Determine the (x, y) coordinate at the center of the cell enclosing the given text.  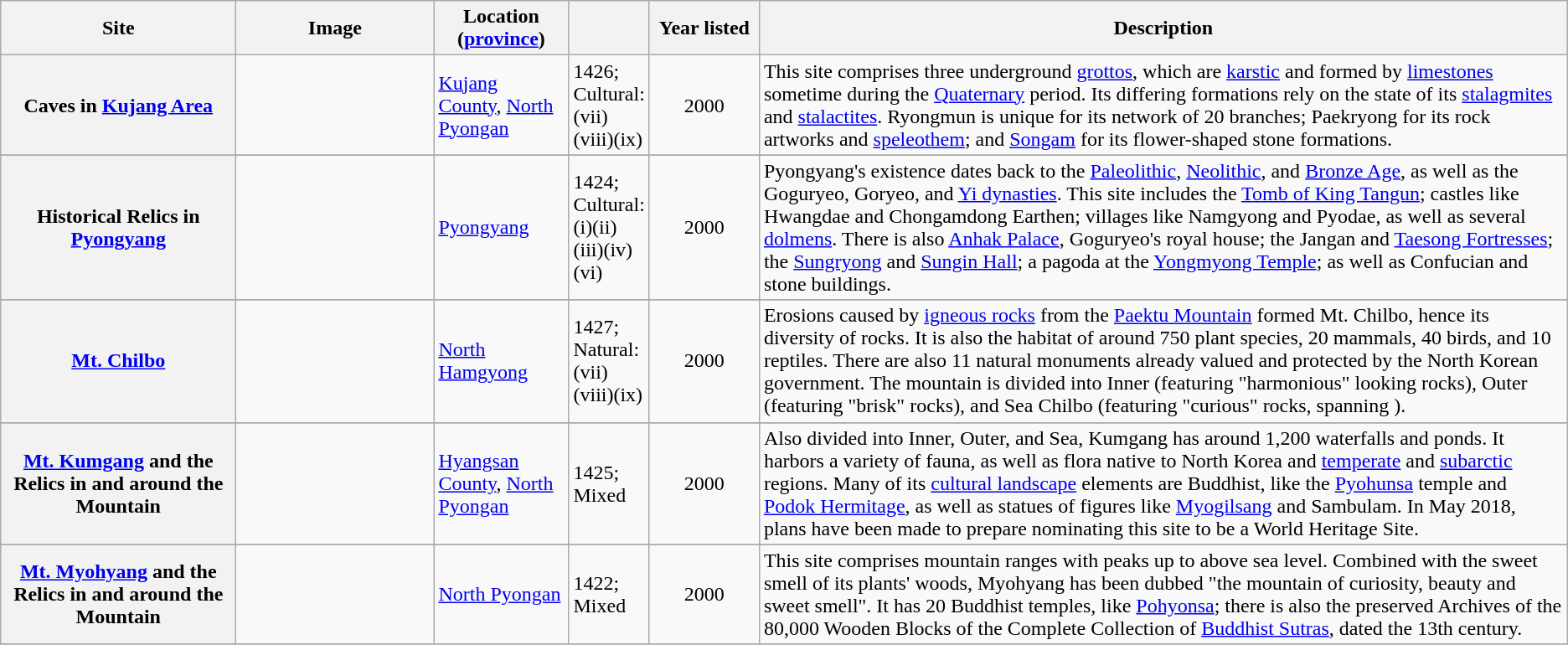
Hyangsan County, North Pyongan (501, 483)
Image (335, 28)
Year listed (704, 28)
North Pyongan (501, 595)
North Hamgyong (501, 361)
1424; Cultural:(i)(ii)(iii)(iv)(vi) (609, 228)
Description (1163, 28)
Location (province) (501, 28)
1427; Natural:(vii)(viii)(ix) (609, 361)
Mt. Chilbo (119, 361)
1425; Mixed (609, 483)
1426; Cultural:(vii)(viii)(ix) (609, 106)
Historical Relics in Pyongyang (119, 228)
Caves in Kujang Area (119, 106)
Mt. Myohyang and the Relics in and around the Mountain (119, 595)
Pyongyang (501, 228)
Site (119, 28)
Mt. Kumgang and the Relics in and around the Mountain (119, 483)
Kujang County, North Pyongan (501, 106)
1422; Mixed (609, 595)
